Return the (X, Y) coordinate for the center point of the cell that contains the specified text.  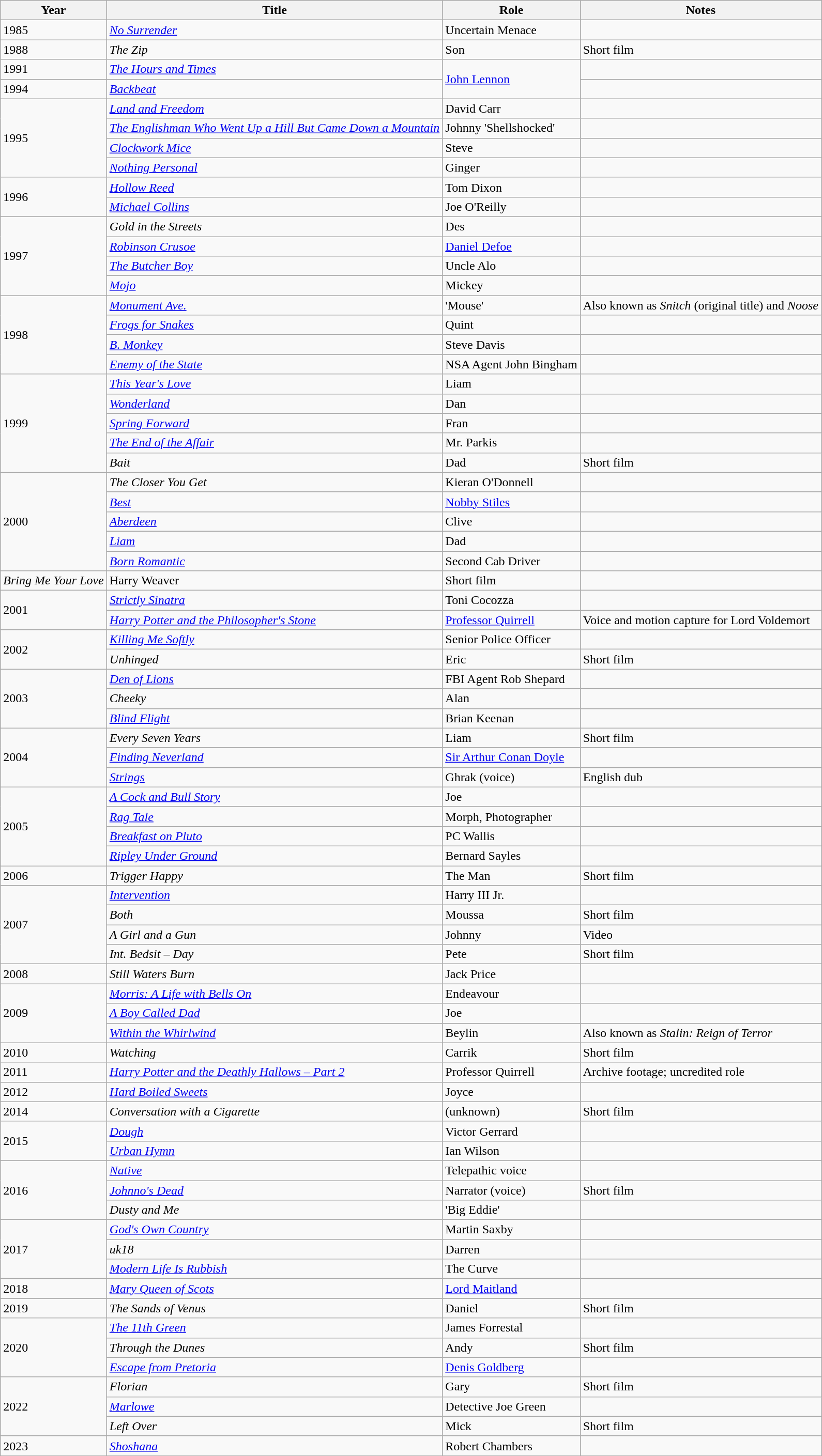
Killing Me Softly (275, 640)
Strictly Sinatra (275, 600)
Pete (511, 954)
Florian (275, 1387)
Darren (511, 1249)
Clockwork Mice (275, 148)
1998 (54, 335)
Robinson Crusoe (275, 246)
Son (511, 50)
Steve Davis (511, 345)
Backbeat (275, 89)
Mojo (275, 286)
The Zip (275, 50)
Int. Bedsit – Day (275, 954)
1991 (54, 69)
Dough (275, 1131)
Cheeky (275, 699)
Harry III Jr. (511, 895)
Bait (275, 462)
Rag Tale (275, 816)
Joyce (511, 1092)
Toni Cocozza (511, 600)
Modern Life Is Rubbish (275, 1269)
2004 (54, 757)
Both (275, 915)
Lord Maitland (511, 1289)
Gary (511, 1387)
A Girl and a Gun (275, 935)
Title (275, 10)
Mick (511, 1426)
1988 (54, 50)
NSA Agent John Bingham (511, 364)
A Cock and Bull Story (275, 797)
Eric (511, 659)
Ginger (511, 167)
1997 (54, 256)
Robert Chambers (511, 1446)
Every Seven Years (275, 738)
Morph, Photographer (511, 816)
2011 (54, 1072)
Mickey (511, 286)
Victor Gerrard (511, 1131)
'Big Eddie' (511, 1210)
Urban Hymn (275, 1151)
Quint (511, 325)
Born Romantic (275, 561)
2003 (54, 699)
1996 (54, 197)
Alan (511, 699)
Wonderland (275, 404)
1995 (54, 138)
(unknown) (511, 1111)
Enemy of the State (275, 364)
Through the Dunes (275, 1347)
2014 (54, 1111)
2010 (54, 1052)
1985 (54, 30)
Daniel (511, 1308)
Breakfast on Pluto (275, 836)
Watching (275, 1052)
Blind Flight (275, 718)
Johnno's Dead (275, 1190)
Uncle Alo (511, 266)
Spring Forward (275, 423)
Martin Saxby (511, 1230)
God's Own Country (275, 1230)
Bring Me Your Love (54, 581)
Andy (511, 1347)
'Mouse' (511, 305)
Brian Keenan (511, 718)
Michael Collins (275, 207)
Year (54, 10)
Role (511, 10)
Monument Ave. (275, 305)
No Surrender (275, 30)
John Lennon (511, 79)
Strings (275, 777)
Voice and motion capture for Lord Voldemort (701, 620)
2006 (54, 876)
Nothing Personal (275, 167)
Johnny (511, 935)
2009 (54, 1013)
Also known as Stalin: Reign of Terror (701, 1033)
Beylin (511, 1033)
Kieran O'Donnell (511, 482)
Ian Wilson (511, 1151)
Unhinged (275, 659)
Intervention (275, 895)
Still Waters Burn (275, 974)
The 11th Green (275, 1328)
Frogs for Snakes (275, 325)
Left Over (275, 1426)
The Hours and Times (275, 69)
Marlowe (275, 1406)
The Closer You Get (275, 482)
Archive footage; uncredited role (701, 1072)
Carrik (511, 1052)
Dan (511, 404)
Gold in the Streets (275, 226)
The End of the Affair (275, 443)
English dub (701, 777)
Within the Whirlwind (275, 1033)
uk18 (275, 1249)
Native (275, 1170)
Jack Price (511, 974)
Senior Police Officer (511, 640)
Denis Goldberg (511, 1367)
2012 (54, 1092)
Nobby Stiles (511, 502)
Aberdeen (275, 521)
Land and Freedom (275, 109)
The Butcher Boy (275, 266)
Daniel Defoe (511, 246)
1994 (54, 89)
The Curve (511, 1269)
The Man (511, 876)
2018 (54, 1289)
Shoshana (275, 1446)
Finding Neverland (275, 757)
2000 (54, 521)
Uncertain Menace (511, 30)
Harry Weaver (275, 581)
2016 (54, 1190)
Also known as Snitch (original title) and Noose (701, 305)
2002 (54, 649)
Bernard Sayles (511, 856)
James Forrestal (511, 1328)
Video (701, 935)
Hollow Reed (275, 187)
A Boy Called Dad (275, 1013)
Steve (511, 148)
Fran (511, 423)
Den of Lions (275, 679)
2020 (54, 1347)
Dusty and Me (275, 1210)
2015 (54, 1141)
Narrator (voice) (511, 1190)
Harry Potter and the Deathly Hallows – Part 2 (275, 1072)
PC Wallis (511, 836)
Clive (511, 521)
Mr. Parkis (511, 443)
David Carr (511, 109)
2019 (54, 1308)
Tom Dixon (511, 187)
2017 (54, 1249)
Hard Boiled Sweets (275, 1092)
Best (275, 502)
B. Monkey (275, 345)
Notes (701, 10)
Ghrak (voice) (511, 777)
Sir Arthur Conan Doyle (511, 757)
Conversation with a Cigarette (275, 1111)
Escape from Pretoria (275, 1367)
Morris: A Life with Bells On (275, 994)
The Sands of Venus (275, 1308)
Des (511, 226)
Mary Queen of Scots (275, 1289)
2005 (54, 826)
Second Cab Driver (511, 561)
Ripley Under Ground (275, 856)
2008 (54, 974)
Trigger Happy (275, 876)
Telepathic voice (511, 1170)
The Englishman Who Went Up a Hill But Came Down a Mountain (275, 128)
2007 (54, 925)
Detective Joe Green (511, 1406)
Johnny 'Shellshocked' (511, 128)
2022 (54, 1406)
Moussa (511, 915)
2001 (54, 610)
This Year's Love (275, 384)
1999 (54, 423)
Endeavour (511, 994)
2023 (54, 1446)
Joe O'Reilly (511, 207)
Harry Potter and the Philosopher's Stone (275, 620)
FBI Agent Rob Shepard (511, 679)
